Return the [x, y] coordinate for the center point of the cell that contains the specified text.  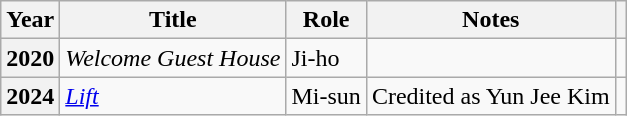
Mi-sun [326, 96]
2024 [30, 96]
Credited as Yun Jee Kim [490, 96]
2020 [30, 58]
Welcome Guest House [173, 58]
Notes [490, 20]
Ji-ho [326, 58]
Title [173, 20]
Lift [173, 96]
Role [326, 20]
Year [30, 20]
